Provide the (x, y) coordinate of the cell's center where the given text is located.  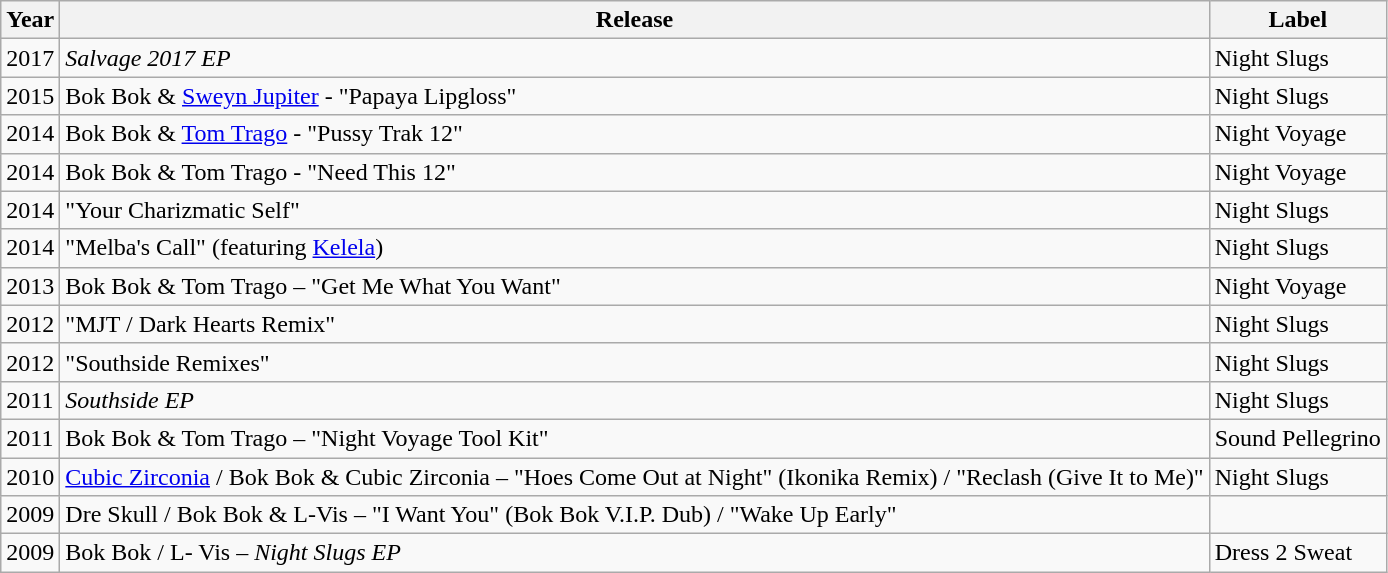
"MJT / Dark Hearts Remix" (634, 324)
Bok Bok & Sweyn Jupiter - "Papaya Lipgloss" (634, 96)
Label (1298, 20)
"Your Charizmatic Self" (634, 210)
Salvage 2017 EP (634, 58)
Bok Bok & Tom Trago – "Night Voyage Tool Kit" (634, 438)
"Melba's Call" (featuring Kelela) (634, 248)
2010 (30, 477)
Dre Skull / Bok Bok & L-Vis – "I Want You" (Bok Bok V.I.P. Dub) / "Wake Up Early" (634, 515)
2013 (30, 286)
Bok Bok & Tom Trago – "Get Me What You Want" (634, 286)
Bok Bok & Tom Trago - "Pussy Trak 12" (634, 134)
Sound Pellegrino (1298, 438)
Dress 2 Sweat (1298, 553)
Year (30, 20)
"Southside Remixes" (634, 362)
Release (634, 20)
Southside EP (634, 400)
Bok Bok / L- Vis – Night Slugs EP (634, 553)
2015 (30, 96)
Cubic Zirconia / Bok Bok & Cubic Zirconia – "Hoes Come Out at Night" (Ikonika Remix) / "Reclash (Give It to Me)" (634, 477)
Bok Bok & Tom Trago - "Need This 12" (634, 172)
2017 (30, 58)
